Return (x, y) of the center of cell containing provided text 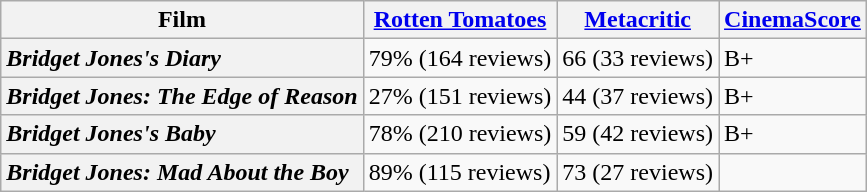
78% (210 reviews) (460, 134)
27% (151 reviews) (460, 96)
59 (42 reviews) (638, 134)
CinemaScore (793, 20)
Metacritic (638, 20)
44 (37 reviews) (638, 96)
Bridget Jones's Baby (182, 134)
89% (115 reviews) (460, 172)
73 (27 reviews) (638, 172)
Film (182, 20)
66 (33 reviews) (638, 58)
Bridget Jones's Diary (182, 58)
Bridget Jones: Mad About the Boy (182, 172)
Rotten Tomatoes (460, 20)
Bridget Jones: The Edge of Reason (182, 96)
79% (164 reviews) (460, 58)
